Locate the cell with the specified text and output its (x, y) center coordinate. 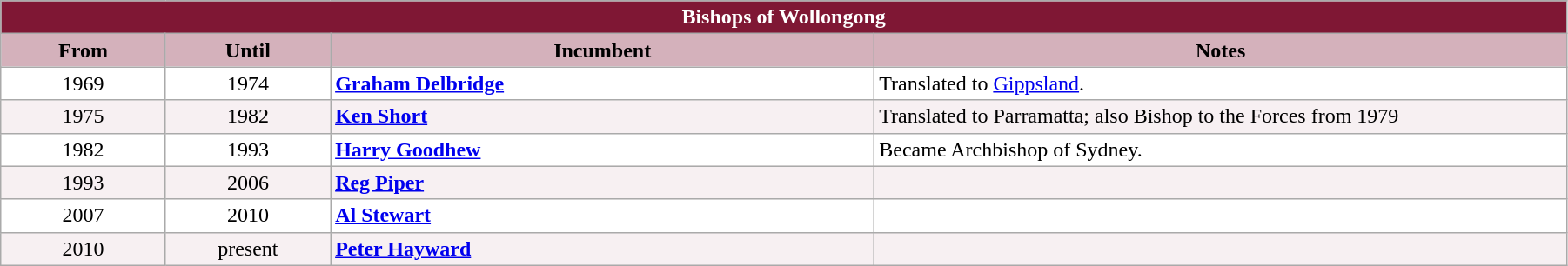
Peter Hayward (602, 249)
From (84, 50)
Graham Delbridge (602, 83)
Until (247, 50)
present (247, 249)
Incumbent (602, 50)
Notes (1221, 50)
Reg Piper (602, 183)
Ken Short (602, 116)
1974 (247, 83)
1975 (84, 116)
1969 (84, 83)
Became Archbishop of Sydney. (1221, 150)
Harry Goodhew (602, 150)
Al Stewart (602, 216)
Bishops of Wollongong (784, 17)
Translated to Gippsland. (1221, 83)
2006 (247, 183)
2007 (84, 216)
Translated to Parramatta; also Bishop to the Forces from 1979 (1221, 116)
